Scan for the cell matching the given text and deliver its (X, Y) coordinate at center. 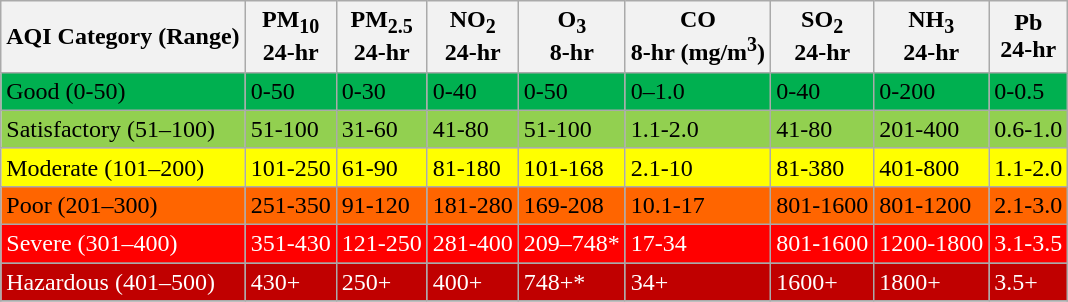
0-30 (382, 91)
Good (0-50) (123, 91)
0.6-1.0 (1028, 129)
3.1-3.5 (1028, 244)
81-180 (472, 167)
430+ (290, 282)
Satisfactory (51–100) (123, 129)
O38-hr (572, 37)
61-90 (382, 167)
1800+ (932, 282)
NH324-hr (932, 37)
34+ (698, 282)
2.1-10 (698, 167)
2.1-3.0 (1028, 205)
CO8-hr (mg/m3) (698, 37)
801-1200 (932, 205)
169-208 (572, 205)
401-800 (932, 167)
17-34 (698, 244)
181-280 (472, 205)
400+ (472, 282)
Pb24-hr (1028, 37)
3.5+ (1028, 282)
10.1-17 (698, 205)
0–1.0 (698, 91)
1200-1800 (932, 244)
NO224-hr (472, 37)
SO224-hr (822, 37)
Hazardous (401–500) (123, 282)
281-400 (472, 244)
101-168 (572, 167)
81-380 (822, 167)
91-120 (382, 205)
0-0.5 (1028, 91)
PM1024-hr (290, 37)
748+* (572, 282)
Severe (301–400) (123, 244)
31-60 (382, 129)
0-200 (932, 91)
121-250 (382, 244)
Poor (201–300) (123, 205)
351-430 (290, 244)
1600+ (822, 282)
251-350 (290, 205)
AQI Category (Range) (123, 37)
PM2.524-hr (382, 37)
Moderate (101–200) (123, 167)
209–748* (572, 244)
101-250 (290, 167)
201-400 (932, 129)
250+ (382, 282)
